Scan for the cell matching the given text and deliver its [X, Y] coordinate at center. 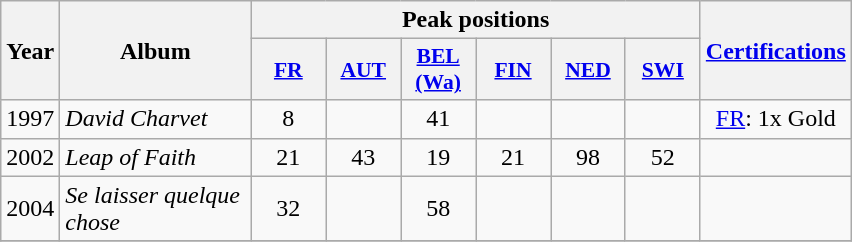
58 [438, 208]
43 [364, 157]
1997 [30, 119]
FIN [514, 70]
Leap of Faith [156, 157]
52 [662, 157]
NED [588, 70]
Peak positions [476, 20]
Certifications [776, 50]
FR [288, 70]
8 [288, 119]
19 [438, 157]
AUT [364, 70]
BEL (Wa) [438, 70]
2004 [30, 208]
David Charvet [156, 119]
Year [30, 50]
SWI [662, 70]
98 [588, 157]
Album [156, 50]
32 [288, 208]
41 [438, 119]
Se laisser quelque chose [156, 208]
2002 [30, 157]
FR: 1x Gold [776, 119]
